Find where the given text appears and provide that cell's center as [X, Y] coordinate. 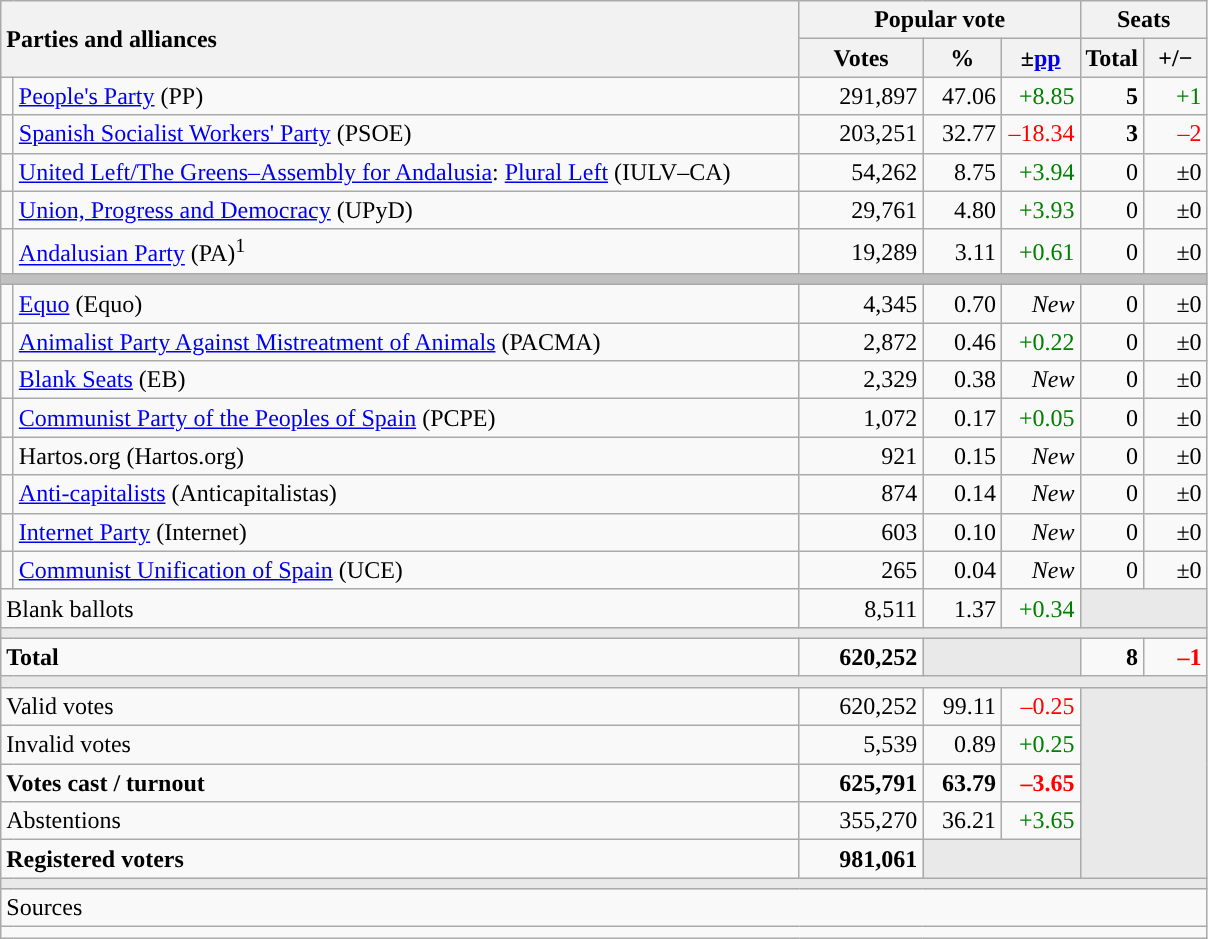
0.70 [962, 304]
4.80 [962, 210]
Registered voters [400, 859]
874 [861, 494]
3.11 [962, 252]
1,072 [861, 418]
0.38 [962, 380]
Invalid votes [400, 745]
603 [861, 532]
0.89 [962, 745]
47.06 [962, 96]
+/− [1176, 58]
99.11 [962, 706]
–3.65 [1040, 783]
2,329 [861, 380]
981,061 [861, 859]
19,289 [861, 252]
0.10 [962, 532]
63.79 [962, 783]
–18.34 [1040, 134]
Valid votes [400, 706]
+3.94 [1040, 172]
355,270 [861, 821]
Andalusian Party (PA)1 [406, 252]
Popular vote [940, 20]
54,262 [861, 172]
32.77 [962, 134]
8.75 [962, 172]
Communist Party of the Peoples of Spain (PCPE) [406, 418]
Blank Seats (EB) [406, 380]
+0.61 [1040, 252]
+3.93 [1040, 210]
36.21 [962, 821]
–0.25 [1040, 706]
Sources [604, 908]
+0.05 [1040, 418]
Equo (Equo) [406, 304]
Internet Party (Internet) [406, 532]
0.46 [962, 342]
8,511 [861, 608]
–1 [1176, 657]
921 [861, 456]
3 [1112, 134]
Hartos.org (Hartos.org) [406, 456]
265 [861, 570]
±pp [1040, 58]
4,345 [861, 304]
Anti-capitalists (Anticapitalistas) [406, 494]
0.14 [962, 494]
8 [1112, 657]
Seats [1144, 20]
Abstentions [400, 821]
Blank ballots [400, 608]
People's Party (PP) [406, 96]
Union, Progress and Democracy (UPyD) [406, 210]
+0.34 [1040, 608]
Spanish Socialist Workers' Party (PSOE) [406, 134]
203,251 [861, 134]
0.17 [962, 418]
+3.65 [1040, 821]
+0.25 [1040, 745]
Animalist Party Against Mistreatment of Animals (PACMA) [406, 342]
+0.22 [1040, 342]
Votes cast / turnout [400, 783]
Parties and alliances [400, 39]
2,872 [861, 342]
1.37 [962, 608]
Votes [861, 58]
–2 [1176, 134]
625,791 [861, 783]
United Left/The Greens–Assembly for Andalusia: Plural Left (IULV–CA) [406, 172]
0.15 [962, 456]
5,539 [861, 745]
+1 [1176, 96]
% [962, 58]
0.04 [962, 570]
Communist Unification of Spain (UCE) [406, 570]
5 [1112, 96]
29,761 [861, 210]
+8.85 [1040, 96]
291,897 [861, 96]
